Provide the [x, y] coordinate of the cell's center where the given text is located.  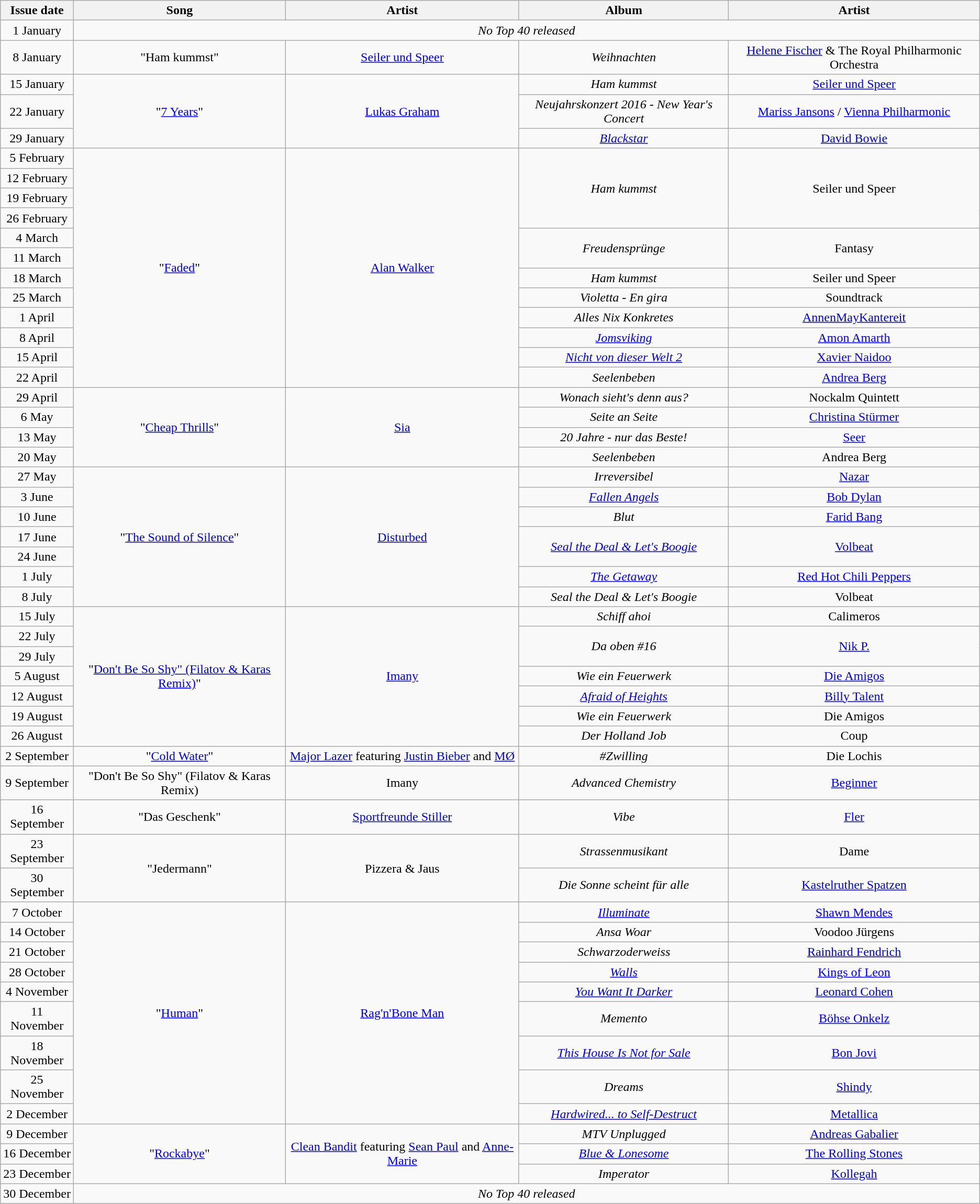
15 April [37, 358]
Kastelruther Spatzen [854, 885]
1 July [37, 576]
9 September [37, 783]
6 May [37, 417]
19 February [37, 198]
5 August [37, 676]
Violetta - En gira [624, 298]
Vibe [624, 817]
"Human" [179, 1013]
2 September [37, 756]
Seite an Seite [624, 417]
22 January [37, 111]
Helene Fischer & The Royal Philharmonic Orchestra [854, 58]
25 March [37, 298]
8 July [37, 596]
Nicht von dieser Welt 2 [624, 358]
Fallen Angels [624, 497]
Voodoo Jürgens [854, 932]
Disturbed [402, 537]
#Zwilling [624, 756]
You Want It Darker [624, 992]
Nik P. [854, 646]
Freudensprünge [624, 248]
"Cold Water" [179, 756]
29 July [37, 656]
Strassenmusikant [624, 851]
"Ham kummst" [179, 58]
"Jedermann" [179, 868]
Der Holland Job [624, 736]
AnnenMayKantereit [854, 318]
"7 Years" [179, 111]
Memento [624, 1019]
Blackstar [624, 138]
Böhse Onkelz [854, 1019]
Mariss Jansons / Vienna Philharmonic [854, 111]
Song [179, 10]
"Rockabye" [179, 1154]
Album [624, 10]
18 November [37, 1053]
26 February [37, 218]
Dame [854, 851]
13 May [37, 437]
17 June [37, 537]
1 January [37, 30]
"Faded" [179, 268]
12 February [37, 178]
Nockalm Quintett [854, 397]
Die Lochis [854, 756]
Blut [624, 517]
19 August [37, 716]
Rag'n'Bone Man [402, 1013]
Shindy [854, 1087]
8 January [37, 58]
Weihnachten [624, 58]
Ansa Woar [624, 932]
24 June [37, 556]
"The Sound of Silence" [179, 537]
Christina Stürmer [854, 417]
Lukas Graham [402, 111]
Neujahrskonzert 2016 - New Year's Concert [624, 111]
8 April [37, 338]
14 October [37, 932]
16 December [37, 1154]
22 April [37, 377]
Major Lazer featuring Justin Bieber and MØ [402, 756]
18 March [37, 278]
The Getaway [624, 576]
Fantasy [854, 248]
Xavier Naidoo [854, 358]
Hardwired... to Self-Destruct [624, 1114]
Red Hot Chili Peppers [854, 576]
4 November [37, 992]
Alan Walker [402, 268]
Imperator [624, 1174]
Afraid of Heights [624, 696]
Kollegah [854, 1174]
15 July [37, 617]
Alles Nix Konkretes [624, 318]
Jomsviking [624, 338]
Sportfreunde Stiller [402, 817]
This House Is Not for Sale [624, 1053]
25 November [37, 1087]
11 March [37, 258]
22 July [37, 637]
Nazar [854, 477]
MTV Unplugged [624, 1134]
Illuminate [624, 912]
30 September [37, 885]
Sia [402, 427]
11 November [37, 1019]
Bon Jovi [854, 1053]
Billy Talent [854, 696]
5 February [37, 158]
20 Jahre - nur das Beste! [624, 437]
Schiff ahoi [624, 617]
Walls [624, 972]
29 April [37, 397]
"Don't Be So Shy" (Filatov & Karas Remix)" [179, 676]
Fler [854, 817]
Wonach sieht's denn aus? [624, 397]
1 April [37, 318]
15 January [37, 84]
Kings of Leon [854, 972]
Metallica [854, 1114]
23 September [37, 851]
27 May [37, 477]
30 December [37, 1194]
Da oben #16 [624, 646]
12 August [37, 696]
Rainhard Fendrich [854, 952]
Die Sonne scheint für alle [624, 885]
Leonard Cohen [854, 992]
Shawn Mendes [854, 912]
7 October [37, 912]
Pizzera & Jaus [402, 868]
Farid Bang [854, 517]
Beginner [854, 783]
21 October [37, 952]
Issue date [37, 10]
20 May [37, 457]
David Bowie [854, 138]
4 March [37, 238]
2 December [37, 1114]
Coup [854, 736]
16 September [37, 817]
Calimeros [854, 617]
23 December [37, 1174]
"Don't Be So Shy" (Filatov & Karas Remix) [179, 783]
Seer [854, 437]
3 June [37, 497]
9 December [37, 1134]
"Cheap Thrills" [179, 427]
28 October [37, 972]
Clean Bandit featuring Sean Paul and Anne-Marie [402, 1154]
Irreversibel [624, 477]
Andreas Gabalier [854, 1134]
10 June [37, 517]
"Das Geschenk" [179, 817]
Dreams [624, 1087]
Soundtrack [854, 298]
Bob Dylan [854, 497]
29 January [37, 138]
26 August [37, 736]
Advanced Chemistry [624, 783]
Blue & Lonesome [624, 1154]
The Rolling Stones [854, 1154]
Schwarzoderweiss [624, 952]
Amon Amarth [854, 338]
